Search for the cell housing the specified text and yield its [x, y] center coordinate. 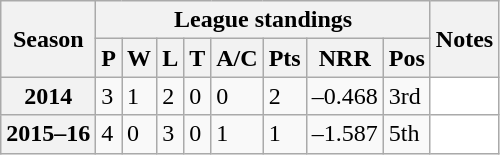
2015–16 [48, 134]
NRR [344, 58]
Notes [464, 39]
L [170, 58]
2014 [48, 96]
T [198, 58]
League standings [264, 20]
4 [109, 134]
P [109, 58]
3rd [406, 96]
W [140, 58]
Season [48, 39]
Pos [406, 58]
A/C [237, 58]
Pts [284, 58]
5th [406, 134]
–1.587 [344, 134]
–0.468 [344, 96]
